From the cell containing the given text, extract its center point as [X, Y] coordinate. 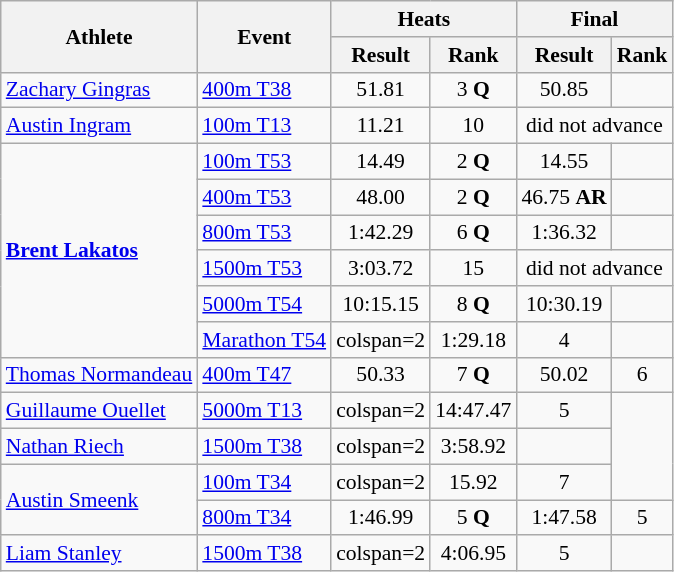
Austin Ingram [100, 126]
1:29.18 [473, 340]
100m T53 [264, 162]
100m T13 [264, 126]
14:47.47 [473, 411]
7 Q [473, 375]
4 [564, 340]
15.92 [473, 482]
Austin Smeenk [100, 500]
11.21 [380, 126]
50.02 [564, 375]
1500m T53 [264, 269]
Heats [424, 19]
400m T47 [264, 375]
10:30.19 [564, 304]
1:47.58 [564, 518]
48.00 [380, 197]
50.33 [380, 375]
3:58.92 [473, 447]
5 Q [473, 518]
Final [594, 19]
800m T53 [264, 233]
400m T38 [264, 90]
Liam Stanley [100, 554]
Event [264, 36]
1:46.99 [380, 518]
5000m T54 [264, 304]
Thomas Normandeau [100, 375]
51.81 [380, 90]
1:42.29 [380, 233]
6 [642, 375]
4:06.95 [473, 554]
400m T53 [264, 197]
10 [473, 126]
Guillaume Ouellet [100, 411]
14.49 [380, 162]
Marathon T54 [264, 340]
Athlete [100, 36]
8 Q [473, 304]
5000m T13 [264, 411]
1:36.32 [564, 233]
100m T34 [264, 482]
6 Q [473, 233]
7 [564, 482]
3:03.72 [380, 269]
Nathan Riech [100, 447]
800m T34 [264, 518]
Zachary Gingras [100, 90]
15 [473, 269]
46.75 AR [564, 197]
50.85 [564, 90]
3 Q [473, 90]
10:15.15 [380, 304]
Brent Lakatos [100, 251]
14.55 [564, 162]
